From the cell containing the given text, extract its center point as (X, Y) coordinate. 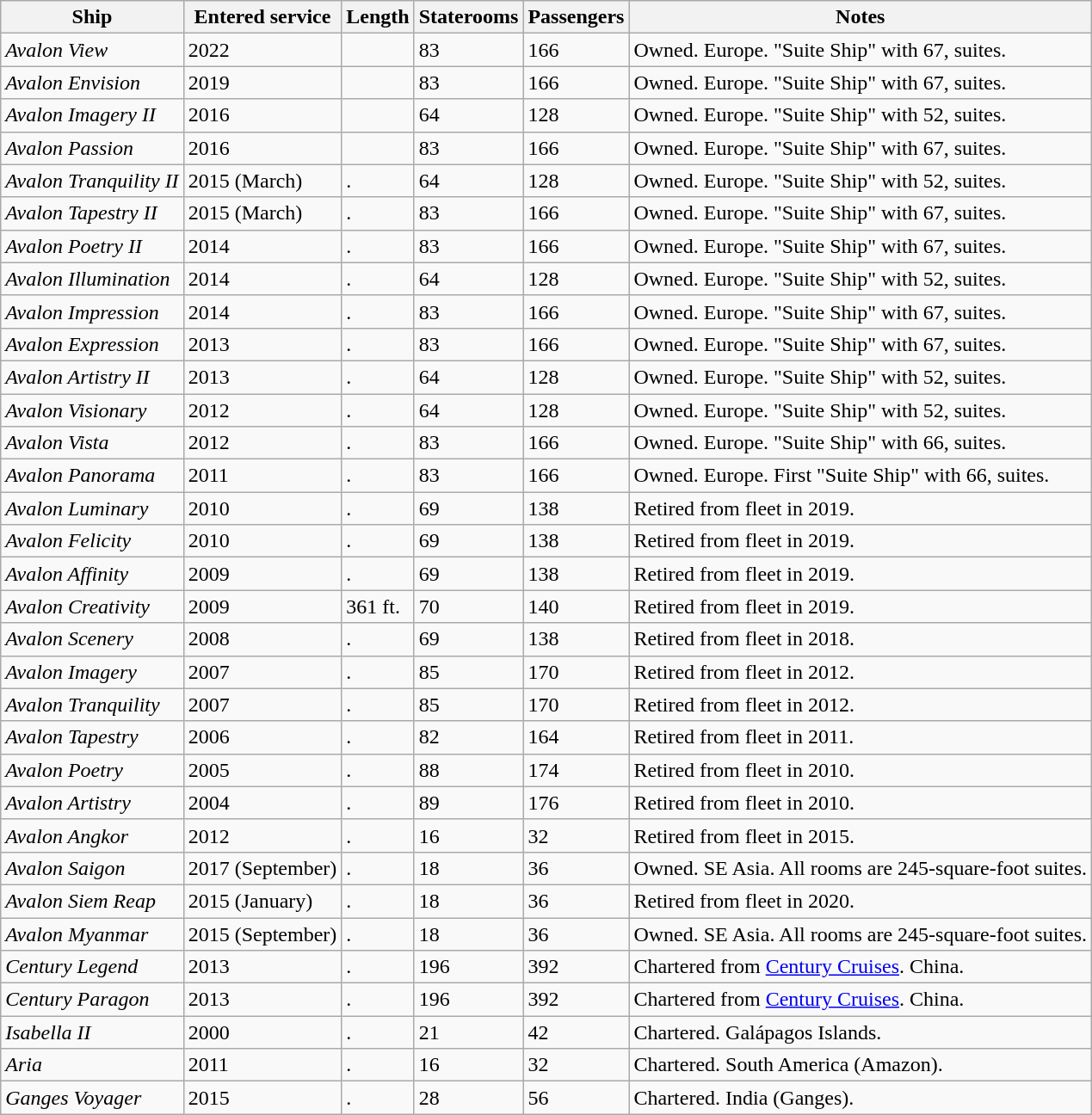
Notes (861, 17)
Avalon Siem Reap (92, 901)
Avalon View (92, 50)
89 (468, 803)
82 (468, 737)
Retired from fleet in 2018. (861, 639)
Avalon Tranquility II (92, 181)
2015 (September) (262, 933)
Avalon Poetry (92, 770)
2015 (January) (262, 901)
Avalon Expression (92, 344)
42 (577, 1032)
Entered service (262, 17)
2017 (September) (262, 868)
Avalon Poetry II (92, 246)
Avalon Angkor (92, 835)
Avalon Creativity (92, 607)
Owned. Europe. "Suite Ship" with 66, suites. (861, 443)
Avalon Artistry (92, 803)
2015 (262, 1098)
Chartered. South America (Amazon). (861, 1065)
70 (468, 607)
Avalon Tapestry II (92, 213)
Avalon Tapestry (92, 737)
Century Paragon (92, 1000)
88 (468, 770)
176 (577, 803)
Avalon Saigon (92, 868)
Avalon Myanmar (92, 933)
2019 (262, 83)
Ganges Voyager (92, 1098)
Avalon Envision (92, 83)
Chartered. Galápagos Islands. (861, 1032)
Ship (92, 17)
Avalon Imagery II (92, 115)
2008 (262, 639)
Avalon Tranquility (92, 705)
Retired from fleet in 2015. (861, 835)
56 (577, 1098)
Passengers (577, 17)
Avalon Felicity (92, 541)
2005 (262, 770)
Staterooms (468, 17)
Isabella II (92, 1032)
174 (577, 770)
Avalon Scenery (92, 639)
140 (577, 607)
Aria (92, 1065)
Avalon Passion (92, 148)
2022 (262, 50)
Avalon Imagery (92, 672)
Retired from fleet in 2020. (861, 901)
21 (468, 1032)
361 ft. (378, 607)
Owned. Europe. First "Suite Ship" with 66, suites. (861, 476)
Century Legend (92, 967)
Avalon Impression (92, 311)
Chartered. India (Ganges). (861, 1098)
164 (577, 737)
2006 (262, 737)
28 (468, 1098)
Length (378, 17)
Avalon Vista (92, 443)
Avalon Panorama (92, 476)
Avalon Illumination (92, 279)
2000 (262, 1032)
Avalon Affinity (92, 574)
Avalon Luminary (92, 508)
2004 (262, 803)
Avalon Artistry II (92, 377)
Retired from fleet in 2011. (861, 737)
Avalon Visionary (92, 410)
